Determine the [X, Y] coordinate at the center of the cell enclosing the given text.  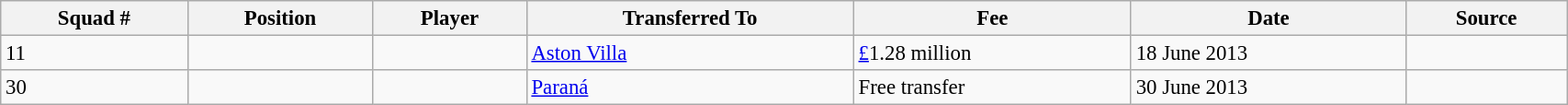
Fee [992, 18]
18 June 2013 [1268, 53]
30 June 2013 [1268, 87]
Paraná [690, 87]
Source [1486, 18]
Player [450, 18]
£1.28 million [992, 53]
Position [280, 18]
Squad # [94, 18]
11 [94, 53]
Free transfer [992, 87]
Transferred To [690, 18]
Aston Villa [690, 53]
30 [94, 87]
Date [1268, 18]
